Detect which cell encompasses the target text, then output its (x, y) center coordinate. 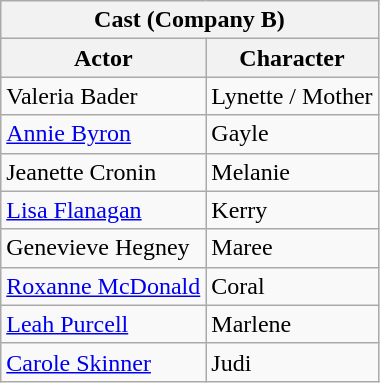
Gayle (292, 134)
Genevieve Hegney (104, 248)
Marlene (292, 324)
Carole Skinner (104, 362)
Roxanne McDonald (104, 286)
Actor (104, 58)
Melanie (292, 172)
Cast (Company B) (190, 20)
Kerry (292, 210)
Leah Purcell (104, 324)
Judi (292, 362)
Character (292, 58)
Valeria Bader (104, 96)
Jeanette Cronin (104, 172)
Maree (292, 248)
Lisa Flanagan (104, 210)
Lynette / Mother (292, 96)
Coral (292, 286)
Annie Byron (104, 134)
